Determine the [X, Y] coordinate at the center of the cell enclosing the given text.  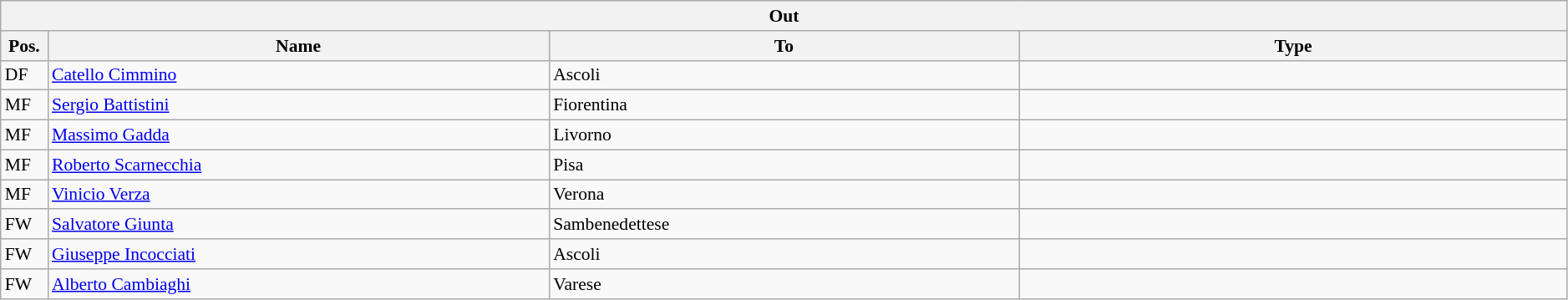
Giuseppe Incocciati [298, 254]
Salvatore Giunta [298, 225]
Type [1293, 46]
Varese [784, 284]
To [784, 46]
Alberto Cambiaghi [298, 284]
Verona [784, 195]
Sambenedettese [784, 225]
Name [298, 46]
Pos. [24, 46]
Vinicio Verza [298, 195]
Livorno [784, 135]
Pisa [784, 165]
Roberto Scarnecchia [298, 165]
Catello Cimmino [298, 75]
Fiorentina [784, 105]
DF [24, 75]
Out [784, 16]
Massimo Gadda [298, 135]
Sergio Battistini [298, 105]
